Scan for the cell matching the given text and deliver its [X, Y] coordinate at center. 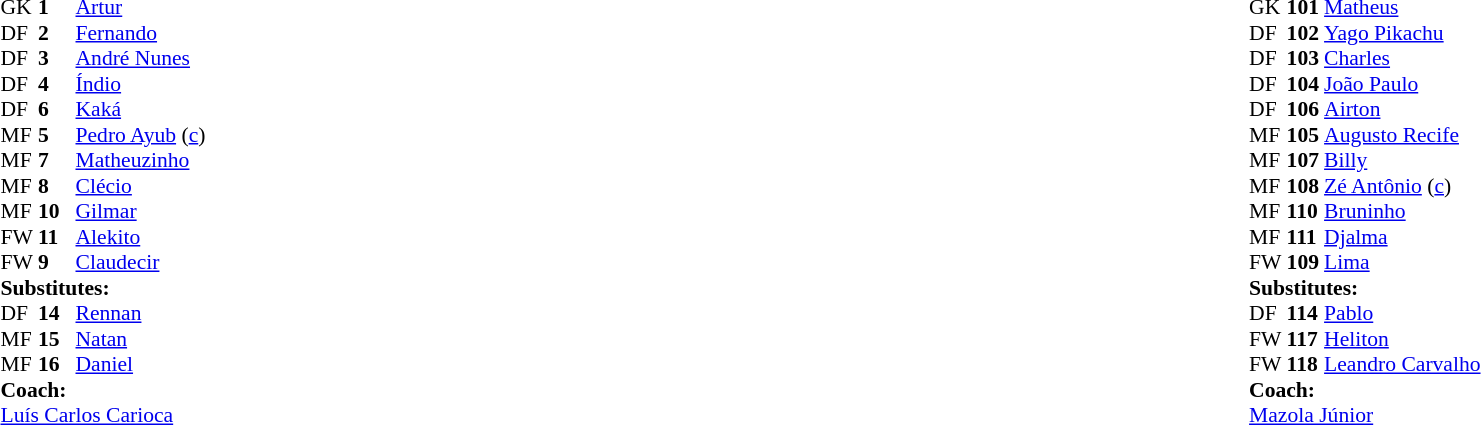
Claudecir [141, 263]
107 [1306, 161]
Daniel [141, 365]
Charles [1402, 59]
117 [1306, 339]
Djalma [1402, 237]
Rennan [141, 313]
Índio [141, 84]
110 [1306, 211]
104 [1306, 84]
Zé Antônio (c) [1402, 186]
Pablo [1402, 313]
Pedro Ayub (c) [141, 135]
8 [57, 186]
111 [1306, 237]
114 [1306, 313]
7 [57, 161]
103 [1306, 59]
4 [57, 84]
15 [57, 339]
9 [57, 263]
Natan [141, 339]
Fernando [141, 33]
Bruninho [1402, 211]
3 [57, 59]
5 [57, 135]
16 [57, 365]
Clécio [141, 186]
108 [1306, 186]
Alekito [141, 237]
Matheuzinho [141, 161]
105 [1306, 135]
10 [57, 211]
11 [57, 237]
2 [57, 33]
14 [57, 313]
Yago Pikachu [1402, 33]
118 [1306, 365]
Heliton [1402, 339]
Leandro Carvalho [1402, 365]
109 [1306, 263]
Lima [1402, 263]
6 [57, 109]
Airton [1402, 109]
Kaká [141, 109]
106 [1306, 109]
Augusto Recife [1402, 135]
André Nunes [141, 59]
102 [1306, 33]
João Paulo [1402, 84]
Gilmar [141, 211]
Billy [1402, 161]
